Scan for the cell matching the given text and deliver its [X, Y] coordinate at center. 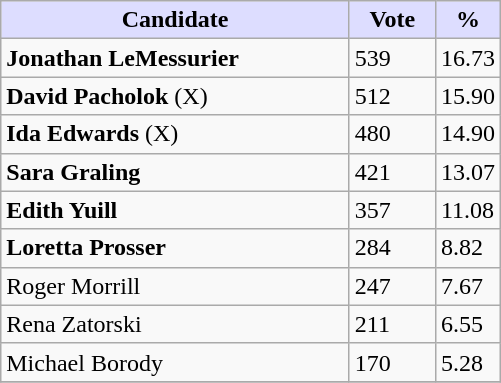
Sara Graling [176, 172]
247 [392, 286]
Vote [392, 20]
Ida Edwards (X) [176, 134]
284 [392, 248]
211 [392, 324]
6.55 [468, 324]
539 [392, 58]
David Pacholok (X) [176, 96]
357 [392, 210]
480 [392, 134]
Edith Yuill [176, 210]
512 [392, 96]
Rena Zatorski [176, 324]
Michael Borody [176, 362]
Jonathan LeMessurier [176, 58]
421 [392, 172]
5.28 [468, 362]
Loretta Prosser [176, 248]
14.90 [468, 134]
15.90 [468, 96]
7.67 [468, 286]
8.82 [468, 248]
Candidate [176, 20]
% [468, 20]
13.07 [468, 172]
Roger Morrill [176, 286]
16.73 [468, 58]
170 [392, 362]
11.08 [468, 210]
